Locate the cell with the specified text and output its [x, y] center coordinate. 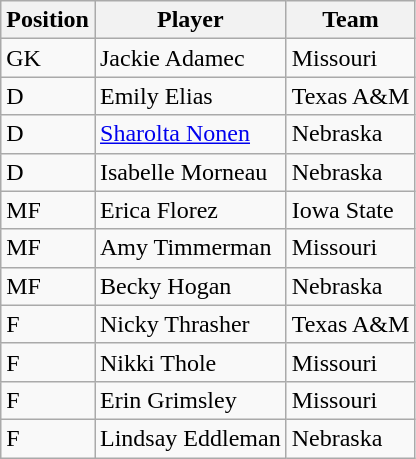
Emily Elias [190, 96]
Isabelle Morneau [190, 172]
Amy Timmerman [190, 248]
Nikki Thole [190, 362]
Sharolta Nonen [190, 134]
GK [48, 58]
Erica Florez [190, 210]
Position [48, 20]
Lindsay Eddleman [190, 438]
Becky Hogan [190, 286]
Player [190, 20]
Jackie Adamec [190, 58]
Team [350, 20]
Nicky Thrasher [190, 324]
Erin Grimsley [190, 400]
Iowa State [350, 210]
